Extract the [x, y] coordinate from the center of the cell holding the provided text.  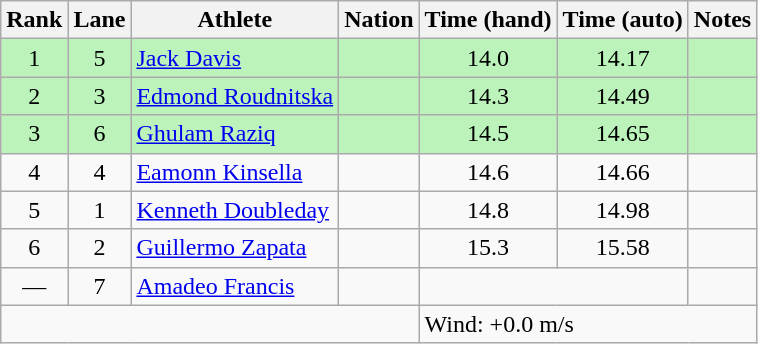
Notes [722, 20]
14.3 [488, 96]
Ghulam Raziq [235, 134]
14.17 [622, 58]
15.58 [622, 248]
Lane [100, 20]
14.49 [622, 96]
14.98 [622, 210]
Rank [34, 20]
14.6 [488, 172]
14.66 [622, 172]
14.5 [488, 134]
— [34, 286]
15.3 [488, 248]
Time (hand) [488, 20]
Amadeo Francis [235, 286]
Nation [379, 20]
Guillermo Zapata [235, 248]
Edmond Roudnitska [235, 96]
14.65 [622, 134]
Athlete [235, 20]
Kenneth Doubleday [235, 210]
Wind: +0.0 m/s [588, 324]
Time (auto) [622, 20]
14.8 [488, 210]
Eamonn Kinsella [235, 172]
14.0 [488, 58]
Jack Davis [235, 58]
7 [100, 286]
